Locate the cell with the specified text and output its (X, Y) center coordinate. 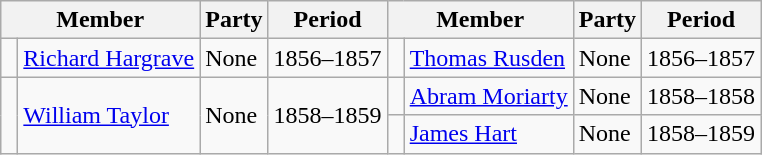
Abram Moriarty (488, 96)
William Taylor (109, 115)
Richard Hargrave (109, 58)
1858–1858 (702, 96)
James Hart (488, 134)
Thomas Rusden (488, 58)
